Pinpoint the cell where the given text exists, returning its [x, y] midpoint coordinate. 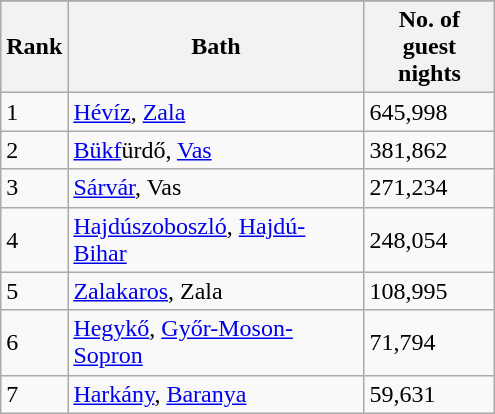
Zalakaros, Zala [216, 291]
7 [34, 394]
Sárvár, Vas [216, 188]
6 [34, 342]
Harkány, Baranya [216, 394]
5 [34, 291]
Hajdúszoboszló, Hajdú-Bihar [216, 240]
59,631 [430, 394]
Hegykő, Győr-Moson-Sopron [216, 342]
Hévíz, Zala [216, 112]
71,794 [430, 342]
381,862 [430, 150]
Rank [34, 47]
Bükfürdő, Vas [216, 150]
3 [34, 188]
108,995 [430, 291]
No. of guest nights [430, 47]
1 [34, 112]
Bath [216, 47]
271,234 [430, 188]
2 [34, 150]
4 [34, 240]
248,054 [430, 240]
645,998 [430, 112]
